Provide the (X, Y) coordinate of the cell's center where the given text is located.  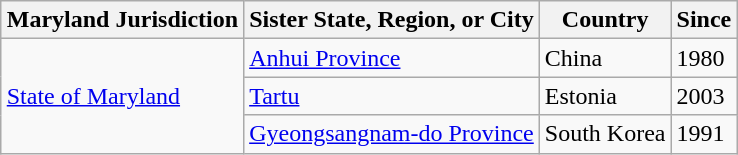
State of Maryland (122, 96)
1991 (704, 134)
Tartu (392, 96)
2003 (704, 96)
Estonia (605, 96)
1980 (704, 58)
Maryland Jurisdiction (122, 20)
Sister State, Region, or City (392, 20)
Gyeongsangnam-do Province (392, 134)
China (605, 58)
Since (704, 20)
Country (605, 20)
Anhui Province (392, 58)
South Korea (605, 134)
